Output the (X, Y) coordinate of the center of the cell containing the given text.  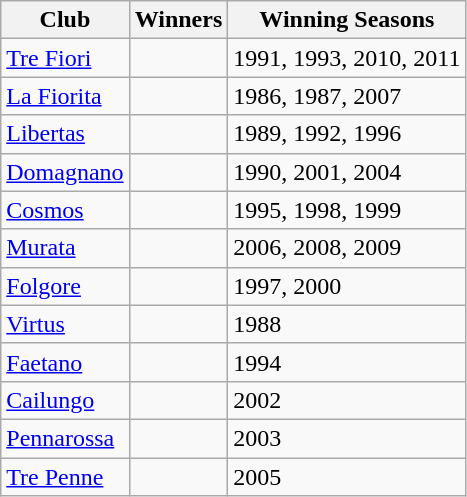
2002 (347, 400)
1988 (347, 324)
Cosmos (65, 210)
1994 (347, 362)
Murata (65, 248)
2003 (347, 438)
2006, 2008, 2009 (347, 248)
Domagnano (65, 172)
Libertas (65, 134)
Pennarossa (65, 438)
Faetano (65, 362)
1990, 2001, 2004 (347, 172)
1989, 1992, 1996 (347, 134)
Winning Seasons (347, 20)
Cailungo (65, 400)
1986, 1987, 2007 (347, 96)
1995, 1998, 1999 (347, 210)
Winners (178, 20)
1997, 2000 (347, 286)
Tre Fiori (65, 58)
1991, 1993, 2010, 2011 (347, 58)
Tre Penne (65, 477)
2005 (347, 477)
Virtus (65, 324)
Club (65, 20)
Folgore (65, 286)
La Fiorita (65, 96)
